From the cell containing the given text, extract its center point as (X, Y) coordinate. 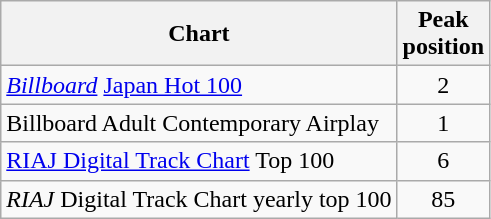
RIAJ Digital Track Chart yearly top 100 (199, 199)
2 (443, 85)
RIAJ Digital Track Chart Top 100 (199, 161)
6 (443, 161)
Peakposition (443, 34)
1 (443, 123)
Billboard Adult Contemporary Airplay (199, 123)
Billboard Japan Hot 100 (199, 85)
85 (443, 199)
Chart (199, 34)
